Return (x, y) of the center of cell containing provided text 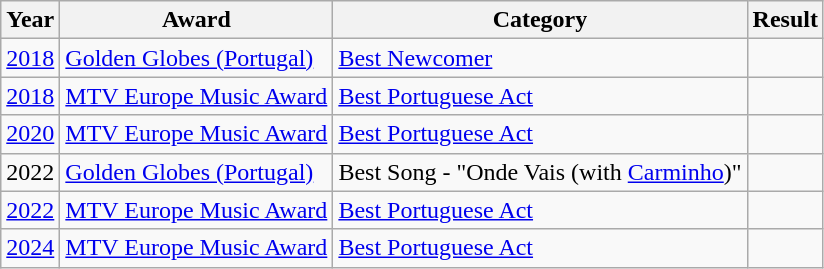
Award (196, 20)
2024 (30, 248)
Result (785, 20)
Year (30, 20)
Best Newcomer (540, 58)
2020 (30, 134)
Best Song - "Onde Vais (with Carminho)" (540, 172)
Category (540, 20)
